Locate the cell with the specified text and output its [X, Y] center coordinate. 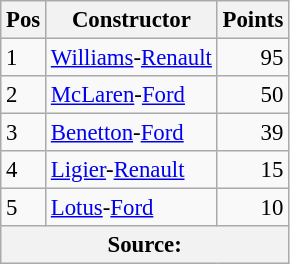
Constructor [132, 20]
McLaren-Ford [132, 95]
1 [24, 58]
50 [252, 95]
Ligier-Renault [132, 170]
4 [24, 170]
Lotus-Ford [132, 208]
95 [252, 58]
2 [24, 95]
Williams-Renault [132, 58]
15 [252, 170]
Benetton-Ford [132, 133]
3 [24, 133]
Source: [145, 245]
Points [252, 20]
39 [252, 133]
Pos [24, 20]
5 [24, 208]
10 [252, 208]
